Pinpoint the cell where the given text exists, returning its [X, Y] midpoint coordinate. 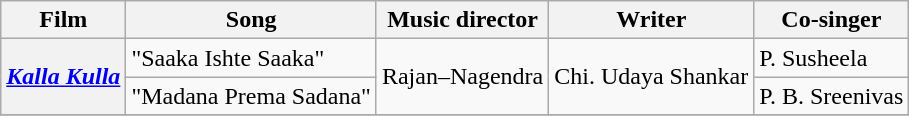
Rajan–Nagendra [462, 77]
"Madana Prema Sadana" [252, 96]
Music director [462, 20]
Song [252, 20]
P. B. Sreenivas [832, 96]
Film [64, 20]
Kalla Kulla [64, 77]
"Saaka Ishte Saaka" [252, 58]
Writer [652, 20]
P. Susheela [832, 58]
Chi. Udaya Shankar [652, 77]
Co-singer [832, 20]
